From the cell containing the given text, extract its center point as (x, y) coordinate. 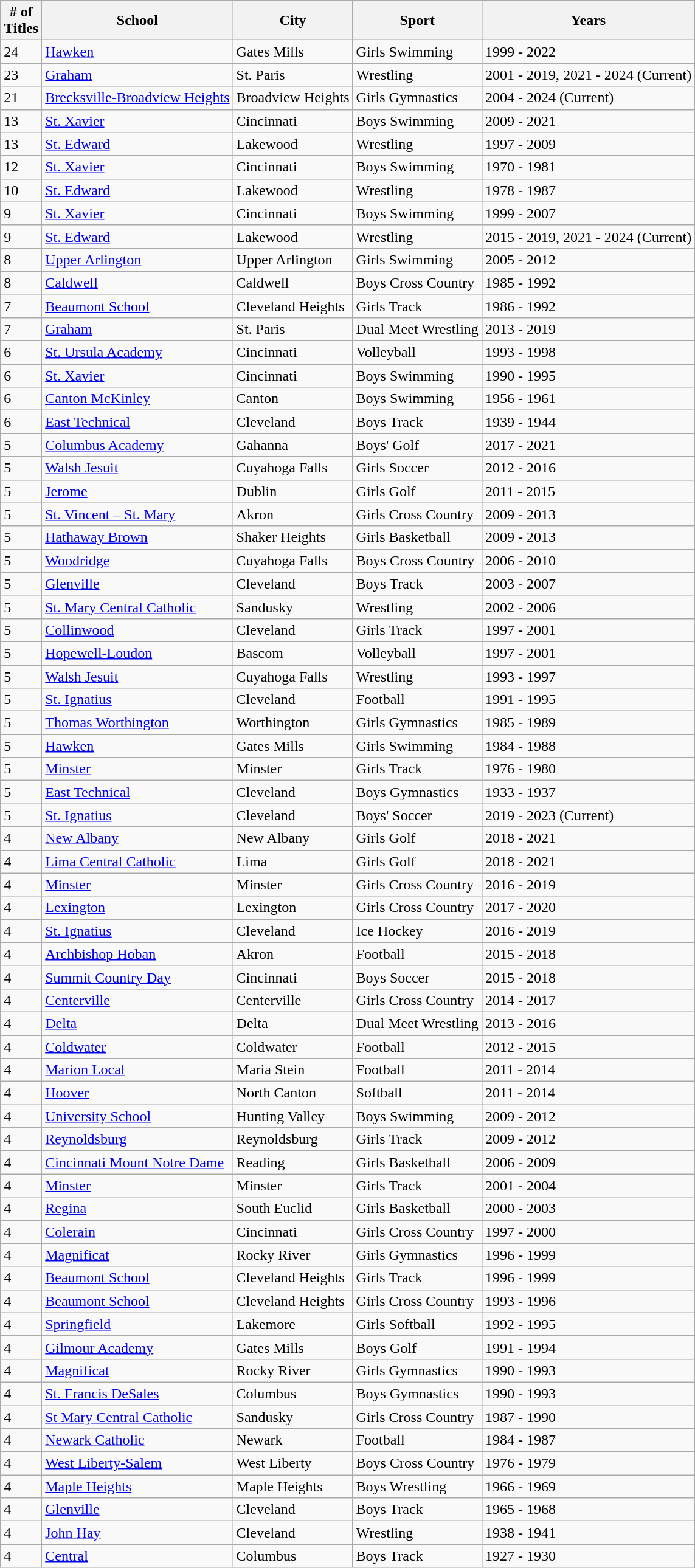
2013 - 2016 (588, 1023)
Boys' Soccer (417, 815)
Years (588, 21)
Hunting Valley (293, 1116)
Boys' Golf (417, 445)
Ice Hockey (417, 931)
John Hay (137, 1533)
St. Ursula Academy (137, 353)
1993 - 1997 (588, 677)
1991 - 1994 (588, 1347)
1927 - 1930 (588, 1556)
1956 - 1961 (588, 399)
Worthington (293, 723)
1990 - 1995 (588, 376)
Hoover (137, 1093)
1965 - 1968 (588, 1510)
West Liberty (293, 1463)
Collinwood (137, 630)
Cincinnati Mount Notre Dame (137, 1162)
Canton McKinley (137, 399)
2012 - 2015 (588, 1046)
North Canton (293, 1093)
Girls Soccer (417, 468)
2012 - 2016 (588, 468)
# ofTitles (21, 21)
Girls Softball (417, 1324)
2005 - 2012 (588, 260)
1986 - 1992 (588, 306)
Boys Soccer (417, 977)
Dublin (293, 491)
1976 - 1979 (588, 1463)
2017 - 2021 (588, 445)
Lima Central Catholic (137, 862)
2013 - 2019 (588, 330)
University School (137, 1116)
1966 - 1969 (588, 1487)
23 (21, 75)
1976 - 1980 (588, 769)
2003 - 2007 (588, 584)
Columbus Academy (137, 445)
Newark Catholic (137, 1440)
1933 - 1937 (588, 792)
1987 - 1990 (588, 1417)
Sport (417, 21)
1984 - 1988 (588, 746)
Broadview Heights (293, 98)
1991 - 1995 (588, 700)
Gilmour Academy (137, 1347)
2002 - 2006 (588, 607)
Hopewell-Loudon (137, 653)
St. Mary Central Catholic (137, 607)
Bascom (293, 653)
St. Francis DeSales (137, 1394)
South Euclid (293, 1209)
1985 - 1992 (588, 283)
24 (21, 52)
2006 - 2010 (588, 561)
2017 - 2020 (588, 908)
2015 - 2019, 2021 - 2024 (Current) (588, 237)
Boys Wrestling (417, 1487)
Jerome (137, 491)
Shaker Heights (293, 537)
Maria Stein (293, 1070)
Reading (293, 1162)
Springfield (137, 1324)
1992 - 1995 (588, 1324)
1999 - 2007 (588, 213)
2001 - 2004 (588, 1186)
2011 - 2015 (588, 491)
2009 - 2021 (588, 121)
1999 - 2022 (588, 52)
21 (21, 98)
St Mary Central Catholic (137, 1417)
10 (21, 190)
St. Vincent – St. Mary (137, 514)
Lakemore (293, 1324)
1938 - 1941 (588, 1533)
1985 - 1989 (588, 723)
School (137, 21)
2006 - 2009 (588, 1162)
Thomas Worthington (137, 723)
Regina (137, 1209)
Hathaway Brown (137, 537)
Archbishop Hoban (137, 954)
1984 - 1987 (588, 1440)
1993 - 1996 (588, 1301)
2014 - 2017 (588, 1000)
2000 - 2003 (588, 1209)
2001 - 2019, 2021 - 2024 (Current) (588, 75)
2019 - 2023 (Current) (588, 815)
1997 - 2009 (588, 144)
Boys Golf (417, 1347)
West Liberty-Salem (137, 1463)
1939 - 1944 (588, 422)
Woodridge (137, 561)
2004 - 2024 (Current) (588, 98)
1970 - 1981 (588, 167)
Summit Country Day (137, 977)
1978 - 1987 (588, 190)
Colerain (137, 1232)
Gahanna (293, 445)
Newark (293, 1440)
Softball (417, 1093)
1997 - 2000 (588, 1232)
Central (137, 1556)
1993 - 1998 (588, 353)
City (293, 21)
Canton (293, 399)
12 (21, 167)
Marion Local (137, 1070)
Brecksville-Broadview Heights (137, 98)
Lima (293, 862)
